Output the [X, Y] coordinate of the center of the cell containing the given text.  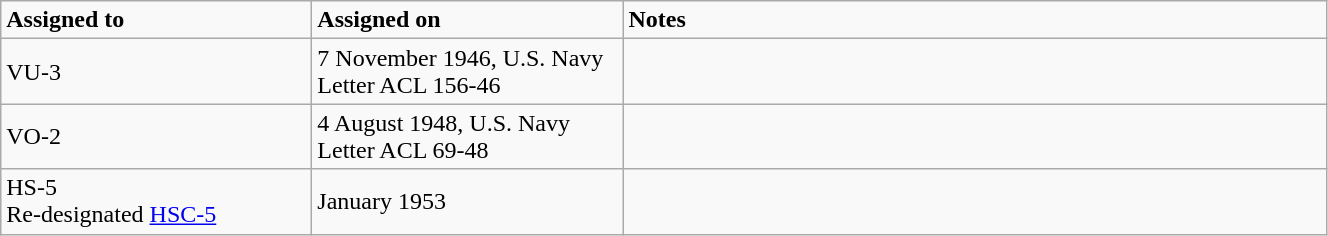
7 November 1946, U.S. Navy Letter ACL 156-46 [468, 72]
Assigned on [468, 20]
4 August 1948, U.S. Navy Letter ACL 69-48 [468, 136]
Assigned to [156, 20]
January 1953 [468, 202]
Notes [975, 20]
VO-2 [156, 136]
VU-3 [156, 72]
HS-5Re-designated HSC-5 [156, 202]
